For the text-containing cell, return its midpoint in (x, y) coordinate format. 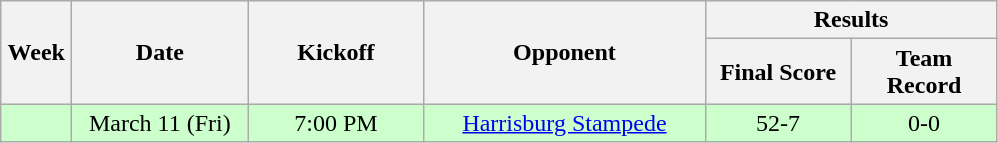
Week (36, 52)
Final Score (778, 72)
Team Record (924, 72)
Opponent (564, 52)
Results (851, 20)
Kickoff (336, 52)
7:00 PM (336, 123)
Harrisburg Stampede (564, 123)
0-0 (924, 123)
March 11 (Fri) (160, 123)
Date (160, 52)
52-7 (778, 123)
